Output the (X, Y) coordinate of the center of the cell containing the given text.  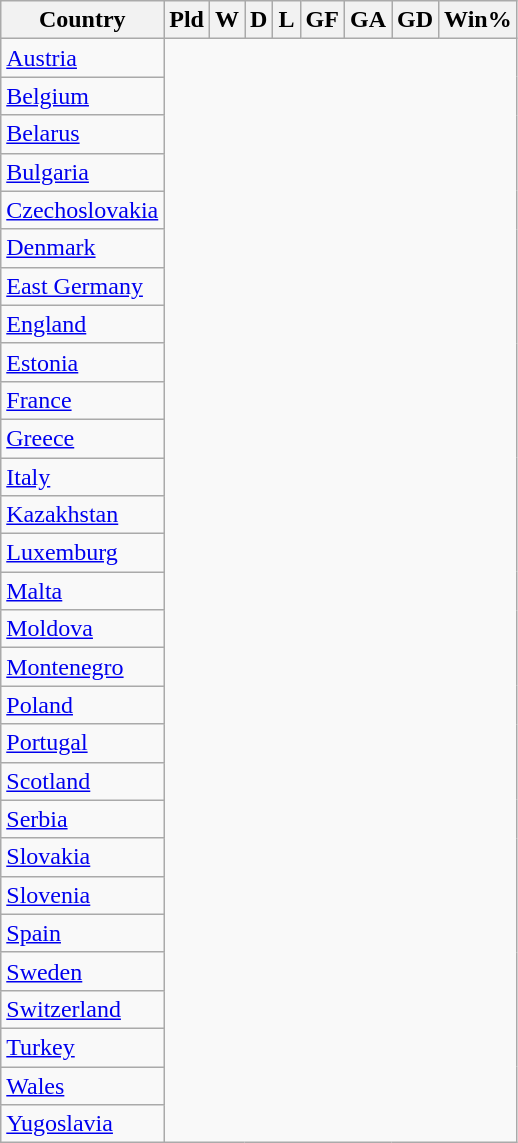
Portugal (82, 743)
East Germany (82, 286)
Slovakia (82, 857)
Spain (82, 933)
Wales (82, 1085)
Yugoslavia (82, 1124)
Austria (82, 58)
Turkey (82, 1047)
England (82, 324)
Scotland (82, 781)
Denmark (82, 248)
Luxemburg (82, 553)
Czechoslovakia (82, 210)
Moldova (82, 629)
Bulgaria (82, 172)
Pld (187, 20)
GF (322, 20)
Malta (82, 591)
Switzerland (82, 1009)
L (286, 20)
Win% (478, 20)
Greece (82, 438)
GA (368, 20)
Serbia (82, 819)
Kazakhstan (82, 515)
Montenegro (82, 667)
Estonia (82, 362)
Belgium (82, 96)
Poland (82, 705)
Belarus (82, 134)
W (228, 20)
Slovenia (82, 895)
D (259, 20)
Italy (82, 477)
Country (82, 20)
Sweden (82, 971)
GD (416, 20)
France (82, 400)
